Identify which cell holds the provided text, then report its (X, Y) central coordinate. 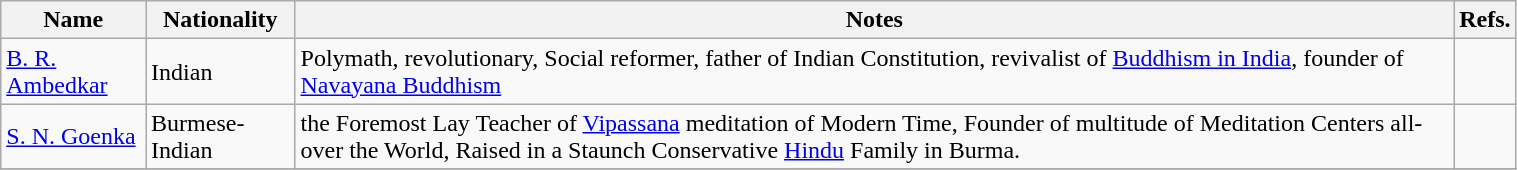
Polymath, revolutionary, Social reformer, father of Indian Constitution, revivalist of Buddhism in India, founder of Navayana Buddhism (874, 72)
Nationality (220, 20)
S. N. Goenka (74, 136)
Indian (220, 72)
Refs. (1485, 20)
Notes (874, 20)
Burmese-Indian (220, 136)
B. R. Ambedkar (74, 72)
Name (74, 20)
